Output the [x, y] coordinate of the center of the cell containing the given text.  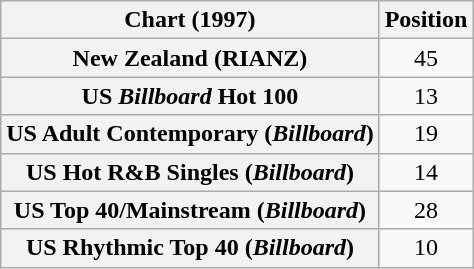
US Adult Contemporary (Billboard) [190, 134]
US Hot R&B Singles (Billboard) [190, 172]
13 [426, 96]
New Zealand (RIANZ) [190, 58]
45 [426, 58]
US Rhythmic Top 40 (Billboard) [190, 248]
US Billboard Hot 100 [190, 96]
14 [426, 172]
28 [426, 210]
10 [426, 248]
Position [426, 20]
Chart (1997) [190, 20]
US Top 40/Mainstream (Billboard) [190, 210]
19 [426, 134]
